Detect which cell encompasses the target text, then output its [x, y] center coordinate. 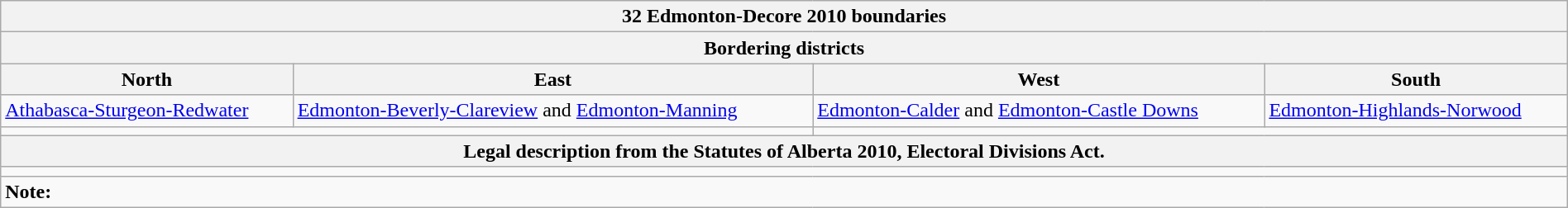
Edmonton-Highlands-Norwood [1416, 111]
East [552, 79]
North [147, 79]
Bordering districts [784, 48]
Note: [784, 191]
Edmonton-Calder and Edmonton-Castle Downs [1039, 111]
Edmonton-Beverly-Clareview and Edmonton-Manning [552, 111]
South [1416, 79]
32 Edmonton-Decore 2010 boundaries [784, 17]
Athabasca-Sturgeon-Redwater [147, 111]
Legal description from the Statutes of Alberta 2010, Electoral Divisions Act. [784, 151]
West [1039, 79]
